Find where the given text appears and provide that cell's center as [x, y] coordinate. 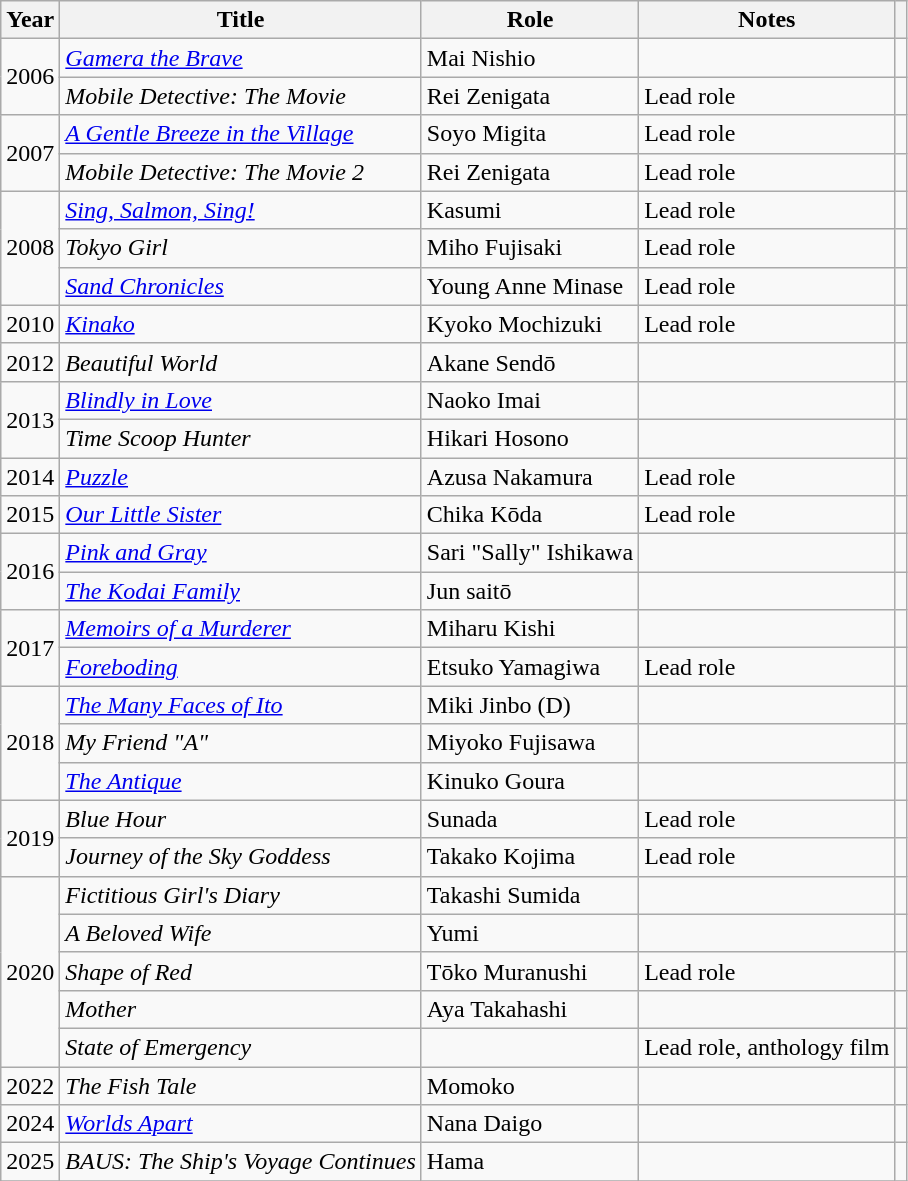
2012 [30, 362]
Notes [767, 20]
Akane Sendō [530, 362]
The Many Faces of Ito [241, 705]
Naoko Imai [530, 400]
Gamera the Brave [241, 58]
Aya Takahashi [530, 1009]
Sand Chronicles [241, 286]
The Fish Tale [241, 1085]
State of Emergency [241, 1047]
Role [530, 20]
2024 [30, 1124]
2017 [30, 648]
Azusa Nakamura [530, 477]
Hikari Hosono [530, 438]
Title [241, 20]
Fictitious Girl's Diary [241, 895]
A Beloved Wife [241, 933]
Miharu Kishi [530, 629]
Mai Nishio [530, 58]
Young Anne Minase [530, 286]
Hama [530, 1162]
Year [30, 20]
2006 [30, 77]
Mobile Detective: The Movie [241, 96]
2022 [30, 1085]
2010 [30, 324]
Kinako [241, 324]
Chika Kōda [530, 515]
Our Little Sister [241, 515]
Kasumi [530, 210]
Etsuko Yamagiwa [530, 667]
2018 [30, 743]
Kyoko Mochizuki [530, 324]
Lead role, anthology film [767, 1047]
Pink and Gray [241, 553]
Blue Hour [241, 819]
Sunada [530, 819]
Mother [241, 1009]
Foreboding [241, 667]
Journey of the Sky Goddess [241, 857]
Momoko [530, 1085]
2020 [30, 971]
Puzzle [241, 477]
2016 [30, 572]
Takako Kojima [530, 857]
2007 [30, 153]
Mobile Detective: The Movie 2 [241, 172]
Miki Jinbo (D) [530, 705]
A Gentle Breeze in the Village [241, 134]
Blindly in Love [241, 400]
BAUS: The Ship's Voyage Continues [241, 1162]
The Antique [241, 781]
Soyo Migita [530, 134]
Memoirs of a Murderer [241, 629]
Beautiful World [241, 362]
2025 [30, 1162]
My Friend "A" [241, 743]
2014 [30, 477]
Time Scoop Hunter [241, 438]
2013 [30, 419]
Tokyo Girl [241, 248]
Worlds Apart [241, 1124]
Yumi [530, 933]
The Kodai Family [241, 591]
Miyoko Fujisawa [530, 743]
2015 [30, 515]
Shape of Red [241, 971]
Tōko Muranushi [530, 971]
2019 [30, 838]
Takashi Sumida [530, 895]
2008 [30, 248]
Nana Daigo [530, 1124]
Kinuko Goura [530, 781]
Sing, Salmon, Sing! [241, 210]
Jun saitō [530, 591]
Miho Fujisaki [530, 248]
Sari "Sally" Ishikawa [530, 553]
